Provide the (x, y) coordinate of the cell's center where the given text is located.  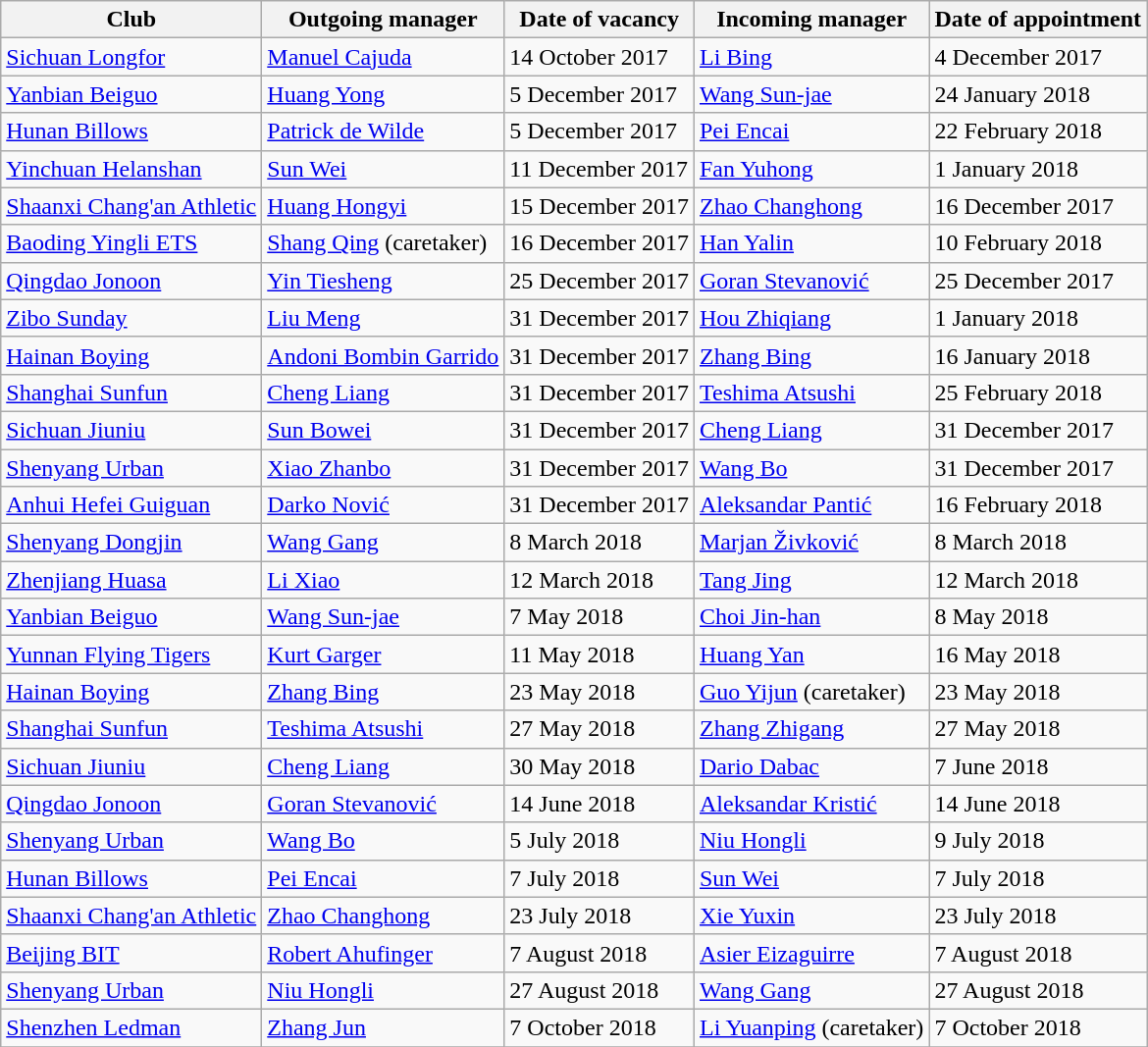
Incoming manager (810, 20)
Date of vacancy (600, 20)
Fan Yuhong (810, 169)
Tang Jing (810, 580)
Li Yuanping (caretaker) (810, 1027)
Sichuan Longfor (131, 57)
Dario Dabac (810, 766)
9 July 2018 (1038, 841)
7 June 2018 (1038, 766)
Sun Bowei (383, 430)
30 May 2018 (600, 766)
Club (131, 20)
16 May 2018 (1038, 654)
11 December 2017 (600, 169)
Kurt Garger (383, 654)
Yinchuan Helanshan (131, 169)
Choi Jin-han (810, 617)
7 May 2018 (600, 617)
Shenzhen Ledman (131, 1027)
Shenyang Dongjin (131, 543)
Shang Qing (caretaker) (383, 243)
Li Bing (810, 57)
4 December 2017 (1038, 57)
10 February 2018 (1038, 243)
Aleksandar Kristić (810, 804)
16 February 2018 (1038, 505)
Outgoing manager (383, 20)
Hou Zhiqiang (810, 318)
Han Yalin (810, 243)
Beijing BIT (131, 953)
Zhang Zhigang (810, 729)
Yunnan Flying Tigers (131, 654)
5 July 2018 (600, 841)
15 December 2017 (600, 206)
Manuel Cajuda (383, 57)
Guo Yijun (caretaker) (810, 692)
Darko Nović (383, 505)
16 January 2018 (1038, 355)
Liu Meng (383, 318)
Anhui Hefei Guiguan (131, 505)
14 October 2017 (600, 57)
Huang Hongyi (383, 206)
Yin Tiesheng (383, 281)
Date of appointment (1038, 20)
11 May 2018 (600, 654)
25 February 2018 (1038, 393)
Zhenjiang Huasa (131, 580)
Aleksandar Pantić (810, 505)
Robert Ahufinger (383, 953)
Zhang Jun (383, 1027)
Marjan Živković (810, 543)
Huang Yan (810, 654)
Andoni Bombin Garrido (383, 355)
22 February 2018 (1038, 131)
Patrick de Wilde (383, 131)
Zibo Sunday (131, 318)
Xiao Zhanbo (383, 468)
8 May 2018 (1038, 617)
Li Xiao (383, 580)
Baoding Yingli ETS (131, 243)
Huang Yong (383, 94)
24 January 2018 (1038, 94)
Asier Eizaguirre (810, 953)
Xie Yuxin (810, 916)
